Find where the given text appears and provide that cell's center as [x, y] coordinate. 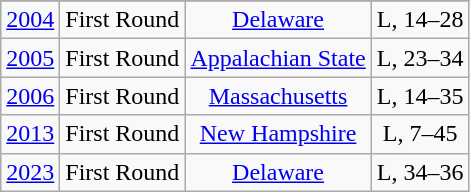
2005 [30, 58]
L, 34–36 [420, 172]
L, 14–28 [420, 20]
Massachusetts [278, 96]
L, 14–35 [420, 96]
2023 [30, 172]
2006 [30, 96]
L, 7–45 [420, 134]
2013 [30, 134]
Appalachian State [278, 58]
New Hampshire [278, 134]
2004 [30, 20]
L, 23–34 [420, 58]
